Search for the cell housing the specified text and yield its [x, y] center coordinate. 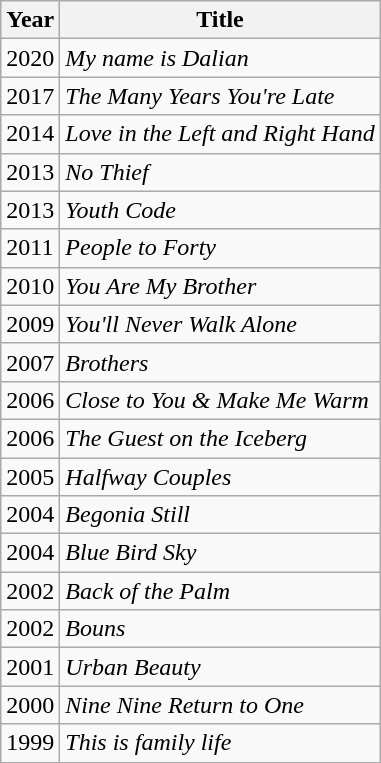
Love in the Left and Right Hand [220, 134]
Back of the Palm [220, 591]
The Many Years You're Late [220, 96]
2017 [30, 96]
2010 [30, 286]
Year [30, 20]
You Are My Brother [220, 286]
2014 [30, 134]
2011 [30, 248]
Bouns [220, 629]
Youth Code [220, 210]
2020 [30, 58]
People to Forty [220, 248]
2000 [30, 705]
2005 [30, 477]
No Thief [220, 172]
Title [220, 20]
2009 [30, 324]
You'll Never Walk Alone [220, 324]
Urban Beauty [220, 667]
Begonia Still [220, 515]
Close to You & Make Me Warm [220, 400]
My name is Dalian [220, 58]
Brothers [220, 362]
Nine Nine Return to One [220, 705]
Blue Bird Sky [220, 553]
The Guest on the Iceberg [220, 438]
This is family life [220, 743]
Halfway Couples [220, 477]
1999 [30, 743]
2007 [30, 362]
2001 [30, 667]
